Identify which cell holds the provided text, then report its [X, Y] central coordinate. 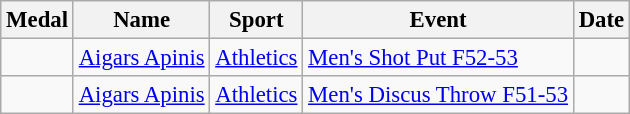
Event [438, 20]
Medal [38, 20]
Name [142, 20]
Sport [256, 20]
Date [601, 20]
Men's Shot Put F52-53 [438, 58]
Men's Discus Throw F51-53 [438, 95]
